Return [X, Y] of the center of cell containing provided text 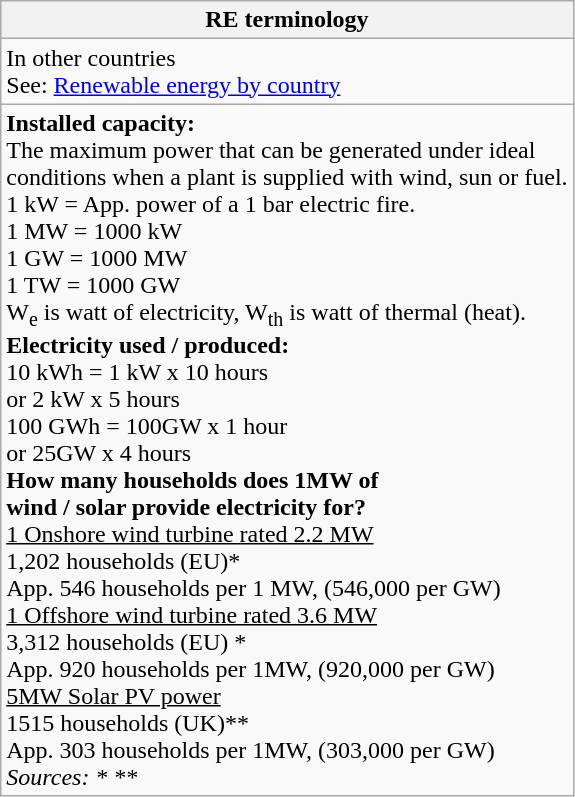
In other countriesSee: Renewable energy by country [287, 72]
RE terminology [287, 20]
